Return (x, y) of the center of cell containing provided text 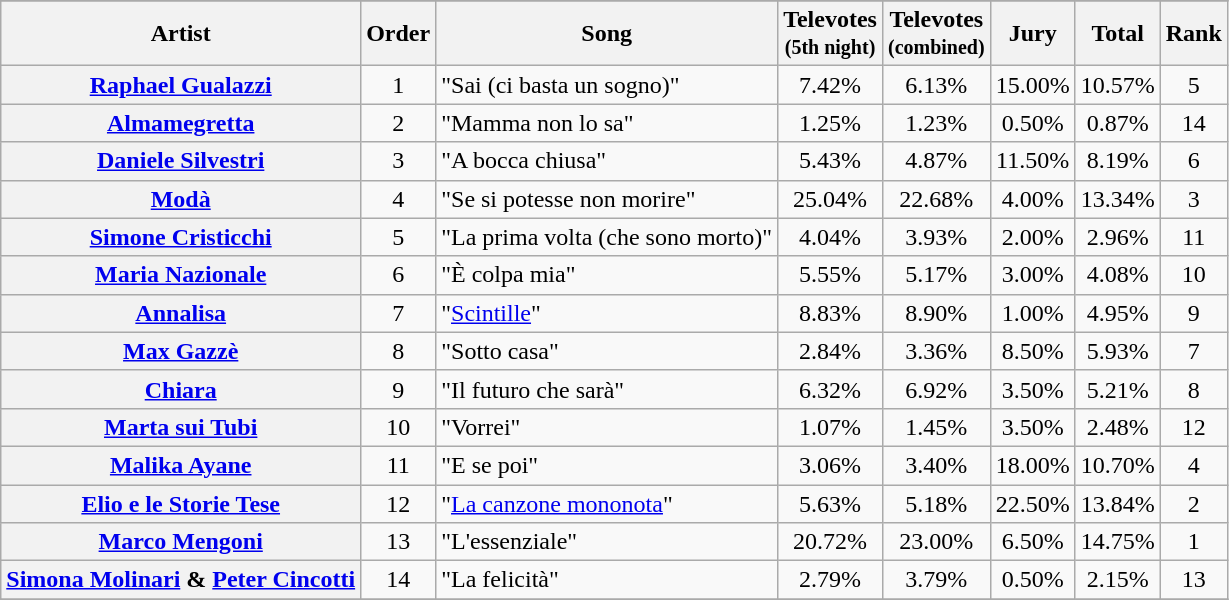
"A bocca chiusa" (607, 161)
18.00% (1032, 465)
25.04% (830, 199)
Rank (1194, 34)
"Scintille" (607, 313)
2.15% (1118, 580)
11.50% (1032, 161)
"È colpa mia" (607, 275)
3.36% (936, 351)
Simone Cristicchi (181, 237)
7.42% (830, 85)
3.06% (830, 465)
"L'essenziale" (607, 542)
5.55% (830, 275)
5.43% (830, 161)
Raphael Gualazzi (181, 85)
Televotes(combined) (936, 34)
22.50% (1032, 503)
6.92% (936, 389)
8.83% (830, 313)
Almamegretta (181, 123)
22.68% (936, 199)
"La canzone mononota" (607, 503)
3.40% (936, 465)
8.19% (1118, 161)
2.96% (1118, 237)
1.23% (936, 123)
"Mamma non lo sa" (607, 123)
2.84% (830, 351)
Total (1118, 34)
Modà (181, 199)
10.70% (1118, 465)
"Sai (ci basta un sogno)" (607, 85)
Marta sui Tubi (181, 427)
"Il futuro che sarà" (607, 389)
Order (398, 34)
4.95% (1118, 313)
5.21% (1118, 389)
Simona Molinari & Peter Cincotti (181, 580)
6.50% (1032, 542)
13.84% (1118, 503)
20.72% (830, 542)
Televotes(5th night) (830, 34)
Chiara (181, 389)
3.93% (936, 237)
10.57% (1118, 85)
Jury (1032, 34)
"Vorrei" (607, 427)
"E se poi" (607, 465)
1.45% (936, 427)
1.07% (830, 427)
2.48% (1118, 427)
5.18% (936, 503)
23.00% (936, 542)
"Sotto casa" (607, 351)
4.87% (936, 161)
14.75% (1118, 542)
Artist (181, 34)
5.17% (936, 275)
1.25% (830, 123)
"La prima volta (che sono morto)" (607, 237)
2.00% (1032, 237)
"La felicità" (607, 580)
6.32% (830, 389)
5.63% (830, 503)
Maria Nazionale (181, 275)
3.00% (1032, 275)
1.00% (1032, 313)
Malika Ayane (181, 465)
4.00% (1032, 199)
Annalisa (181, 313)
5.93% (1118, 351)
Daniele Silvestri (181, 161)
Max Gazzè (181, 351)
Elio e le Storie Tese (181, 503)
8.50% (1032, 351)
0.87% (1118, 123)
2.79% (830, 580)
8.90% (936, 313)
13.34% (1118, 199)
Song (607, 34)
"Se si potesse non morire" (607, 199)
4.04% (830, 237)
6.13% (936, 85)
4.08% (1118, 275)
Marco Mengoni (181, 542)
15.00% (1032, 85)
3.79% (936, 580)
